Determine the (x, y) coordinate at the center of the cell enclosing the given text.  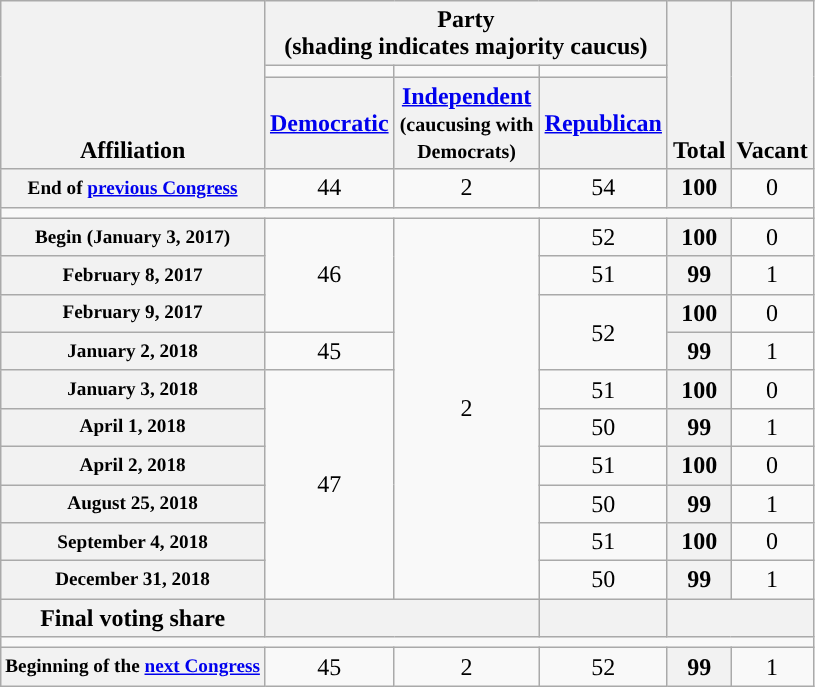
54 (603, 188)
Affiliation (133, 85)
February 9, 2017 (133, 313)
February 8, 2017 (133, 275)
April 1, 2018 (133, 427)
Independent(caucusing withDemocrats) (466, 123)
Democratic (329, 123)
Republican (603, 123)
Begin (January 3, 2017) (133, 237)
End of previous Congress (133, 188)
46 (329, 275)
August 25, 2018 (133, 503)
47 (329, 484)
January 2, 2018 (133, 351)
44 (329, 188)
Party (shading indicates majority caucus) (466, 34)
April 2, 2018 (133, 465)
Vacant (772, 85)
Beginning of the next Congress (133, 667)
December 31, 2018 (133, 580)
Final voting share (133, 618)
Total (699, 85)
January 3, 2018 (133, 389)
September 4, 2018 (133, 542)
